Provide the [X, Y] coordinate of the cell's center where the given text is located.  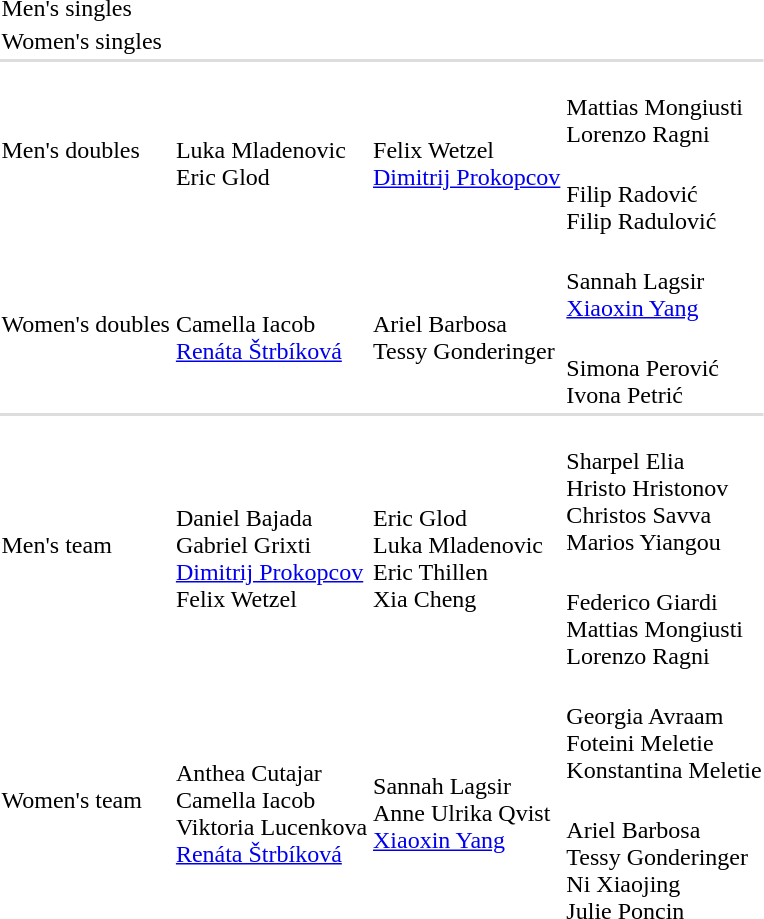
Eric GlodLuka MladenovicEric ThillenXia Cheng [467, 545]
Simona PerovićIvona Petrić [664, 368]
Women's doubles [86, 324]
Sannah LagsirXiaoxin Yang [664, 281]
Camella IacobRenáta Štrbíková [271, 324]
Felix WetzelDimitrij Prokopcov [467, 150]
Men's doubles [86, 150]
Ariel BarbosaTessy Gonderinger [467, 324]
Men's team [86, 545]
Luka MladenovicEric Glod [271, 150]
Women's singles [86, 41]
Federico GiardiMattias MongiustiLorenzo Ragni [664, 616]
Georgia AvraamFoteini MeletieKonstantina Meletie [664, 730]
Mattias MongiustiLorenzo Ragni [664, 107]
Sharpel EliaHristo HristonovChristos SavvaMarios Yiangou [664, 488]
Daniel BajadaGabriel GrixtiDimitrij ProkopcovFelix Wetzel [271, 545]
Filip RadovićFilip Radulović [664, 194]
